Return the (X, Y) coordinate for the center point of the cell that contains the specified text.  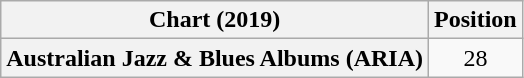
Chart (2019) (215, 20)
Australian Jazz & Blues Albums (ARIA) (215, 58)
28 (476, 58)
Position (476, 20)
